From the cell containing the given text, extract its center point as (X, Y) coordinate. 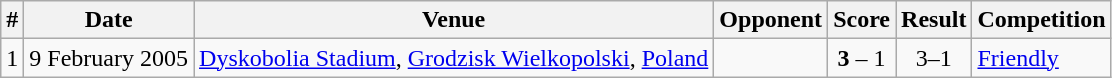
Score (862, 20)
Date (109, 20)
Friendly (1042, 58)
9 February 2005 (109, 58)
Dyskobolia Stadium, Grodzisk Wielkopolski, Poland (454, 58)
# (12, 20)
Venue (454, 20)
Result (934, 20)
1 (12, 58)
Competition (1042, 20)
3 – 1 (862, 58)
Opponent (771, 20)
3–1 (934, 58)
